Identify which cell holds the provided text, then report its (X, Y) central coordinate. 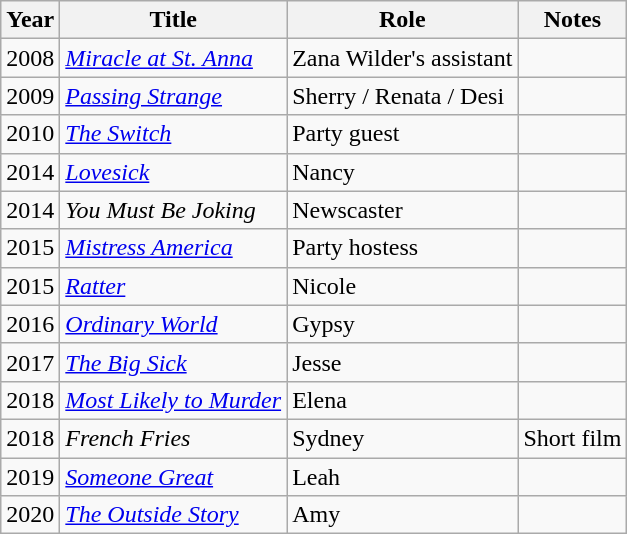
Sherry / Renata / Desi (402, 96)
Gypsy (402, 324)
2020 (30, 515)
Mistress America (174, 248)
2008 (30, 58)
Party guest (402, 134)
2019 (30, 477)
Jesse (402, 362)
Leah (402, 477)
2017 (30, 362)
Newscaster (402, 210)
Passing Strange (174, 96)
Sydney (402, 438)
Someone Great (174, 477)
Zana Wilder's assistant (402, 58)
Title (174, 20)
Lovesick (174, 172)
Elena (402, 400)
The Switch (174, 134)
The Big Sick (174, 362)
Role (402, 20)
Nancy (402, 172)
Miracle at St. Anna (174, 58)
2009 (30, 96)
Short film (572, 438)
French Fries (174, 438)
The Outside Story (174, 515)
Party hostess (402, 248)
Amy (402, 515)
You Must Be Joking (174, 210)
Nicole (402, 286)
Ratter (174, 286)
Year (30, 20)
Notes (572, 20)
2016 (30, 324)
2010 (30, 134)
Ordinary World (174, 324)
Most Likely to Murder (174, 400)
